Capture the cell that displays the provided text and extract its (X, Y) central coordinate. 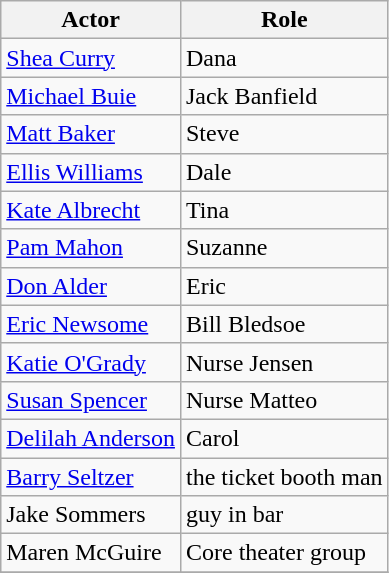
Role (284, 20)
Maren McGuire (91, 553)
Eric (284, 286)
Suzanne (284, 248)
Susan Spencer (91, 400)
Jake Sommers (91, 515)
Steve (284, 134)
guy in bar (284, 515)
Michael Buie (91, 96)
the ticket booth man (284, 477)
Ellis Williams (91, 172)
Dale (284, 172)
Shea Curry (91, 58)
Katie O'Grady (91, 362)
Don Alder (91, 286)
Dana (284, 58)
Delilah Anderson (91, 438)
Bill Bledsoe (284, 324)
Barry Seltzer (91, 477)
Tina (284, 210)
Carol (284, 438)
Eric Newsome (91, 324)
Pam Mahon (91, 248)
Nurse Jensen (284, 362)
Jack Banfield (284, 96)
Core theater group (284, 553)
Kate Albrecht (91, 210)
Nurse Matteo (284, 400)
Matt Baker (91, 134)
Actor (91, 20)
